For the text-containing cell, return its midpoint in [X, Y] coordinate format. 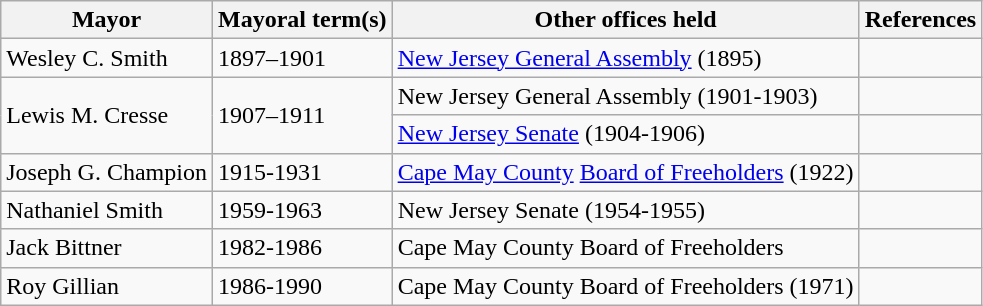
Mayor [107, 20]
Mayoral term(s) [302, 20]
1907–1911 [302, 115]
1915-1931 [302, 172]
New Jersey General Assembly (1901-1903) [626, 96]
Other offices held [626, 20]
Nathaniel Smith [107, 210]
Roy Gillian [107, 286]
New Jersey General Assembly (1895) [626, 58]
References [920, 20]
1982-1986 [302, 248]
1897–1901 [302, 58]
1959-1963 [302, 210]
Cape May County Board of Freeholders (1971) [626, 286]
Cape May County Board of Freeholders (1922) [626, 172]
1986-1990 [302, 286]
New Jersey Senate (1954-1955) [626, 210]
Joseph G. Champion [107, 172]
Lewis M. Cresse [107, 115]
Cape May County Board of Freeholders [626, 248]
Wesley C. Smith [107, 58]
New Jersey Senate (1904-1906) [626, 134]
Jack Bittner [107, 248]
